Detect which cell encompasses the target text, then output its (X, Y) center coordinate. 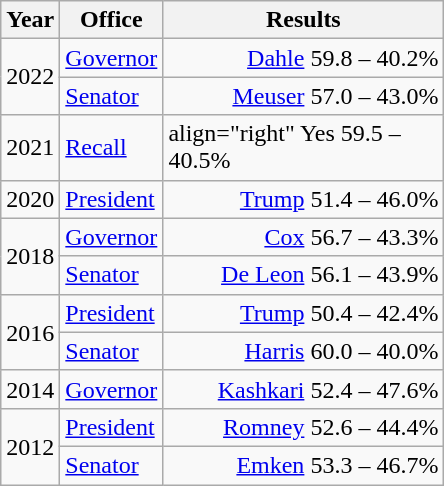
2014 (30, 389)
Results (304, 20)
2016 (30, 332)
Emken 53.3 – 46.7% (304, 465)
Romney 52.6 – 44.4% (304, 427)
Dahle 59.8 – 40.2% (304, 58)
align="right" Yes 59.5 – 40.5% (304, 148)
Recall (112, 148)
2022 (30, 77)
Office (112, 20)
Year (30, 20)
Meuser 57.0 – 43.0% (304, 96)
Trump 51.4 – 46.0% (304, 199)
Kashkari 52.4 – 47.6% (304, 389)
2012 (30, 446)
De Leon 56.1 – 43.9% (304, 275)
Harris 60.0 – 40.0% (304, 351)
Cox 56.7 – 43.3% (304, 237)
2020 (30, 199)
2018 (30, 256)
2021 (30, 148)
Trump 50.4 – 42.4% (304, 313)
